From the cell containing the given text, extract its center point as [X, Y] coordinate. 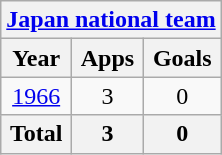
Japan national team [111, 20]
Year [36, 58]
Total [36, 134]
1966 [36, 96]
Apps [108, 58]
Goals [182, 58]
